Extract the [x, y] coordinate from the center of the cell holding the provided text.  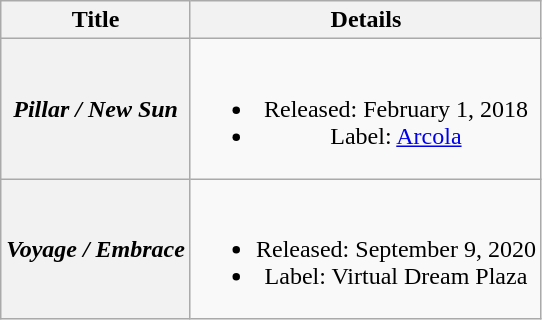
Voyage / Embrace [96, 249]
Released: February 1, 2018Label: Arcola [366, 109]
Details [366, 20]
Title [96, 20]
Released: September 9, 2020Label: Virtual Dream Plaza [366, 249]
Pillar / New Sun [96, 109]
